Return (X, Y) of the center of cell containing provided text 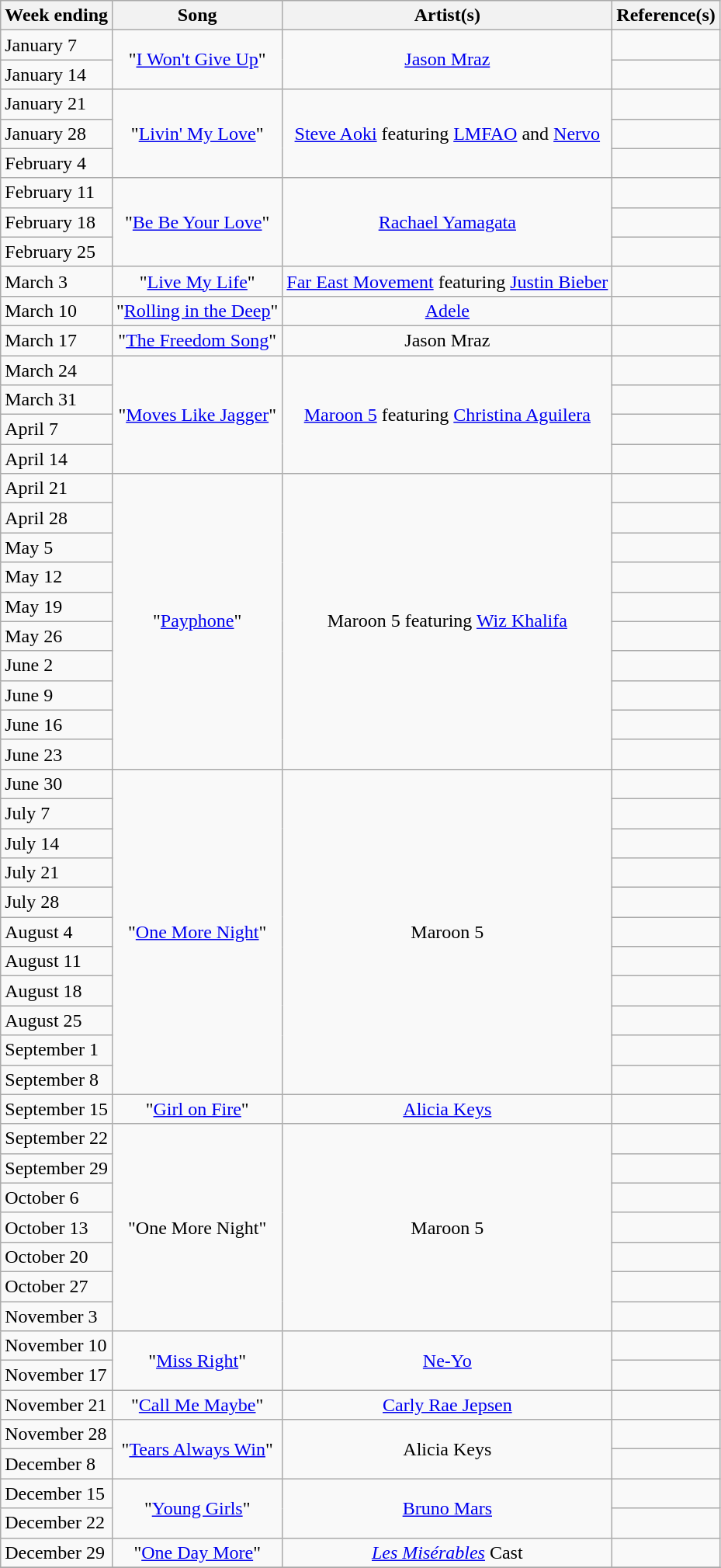
"The Freedom Song" (197, 340)
December 8 (57, 1464)
April 7 (57, 429)
March 10 (57, 311)
Adele (447, 311)
"Live My Life" (197, 281)
August 18 (57, 991)
Far East Movement featuring Justin Bieber (447, 281)
February 11 (57, 193)
May 12 (57, 577)
February 25 (57, 252)
November 17 (57, 1375)
April 21 (57, 488)
October 6 (57, 1198)
August 25 (57, 1020)
September 8 (57, 1080)
Ne-Yo (447, 1361)
April 14 (57, 459)
"Livin' My Love" (197, 134)
August 11 (57, 961)
October 27 (57, 1286)
January 7 (57, 45)
Maroon 5 featuring Wiz Khalifa (447, 621)
June 2 (57, 666)
"One Day More" (197, 1552)
May 19 (57, 607)
July 28 (57, 902)
May 5 (57, 548)
Week ending (57, 16)
December 15 (57, 1493)
May 26 (57, 636)
Bruno Mars (447, 1508)
October 13 (57, 1227)
Les Misérables Cast (447, 1552)
"Miss Right" (197, 1361)
April 28 (57, 518)
October 20 (57, 1257)
July 21 (57, 873)
Steve Aoki featuring LMFAO and Nervo (447, 134)
"Payphone" (197, 621)
Maroon 5 featuring Christina Aguilera (447, 415)
December 22 (57, 1523)
"I Won't Give Up" (197, 60)
March 31 (57, 400)
June 9 (57, 695)
"Young Girls" (197, 1508)
"Be Be Your Love" (197, 222)
September 22 (57, 1139)
Artist(s) (447, 16)
June 23 (57, 754)
"Girl on Fire" (197, 1109)
March 24 (57, 370)
July 7 (57, 813)
January 14 (57, 75)
Rachael Yamagata (447, 222)
"Moves Like Jagger" (197, 415)
Carly Rae Jepsen (447, 1405)
"Rolling in the Deep" (197, 311)
January 28 (57, 134)
March 17 (57, 340)
November 10 (57, 1346)
January 21 (57, 104)
August 4 (57, 932)
March 3 (57, 281)
June 30 (57, 784)
November 21 (57, 1405)
Song (197, 16)
"Call Me Maybe" (197, 1405)
November 3 (57, 1316)
September 1 (57, 1050)
September 15 (57, 1109)
February 4 (57, 163)
December 29 (57, 1552)
"Tears Always Win" (197, 1449)
February 18 (57, 222)
September 29 (57, 1168)
November 28 (57, 1434)
July 14 (57, 843)
Reference(s) (666, 16)
June 16 (57, 725)
